For the text-containing cell, return its midpoint in (X, Y) coordinate format. 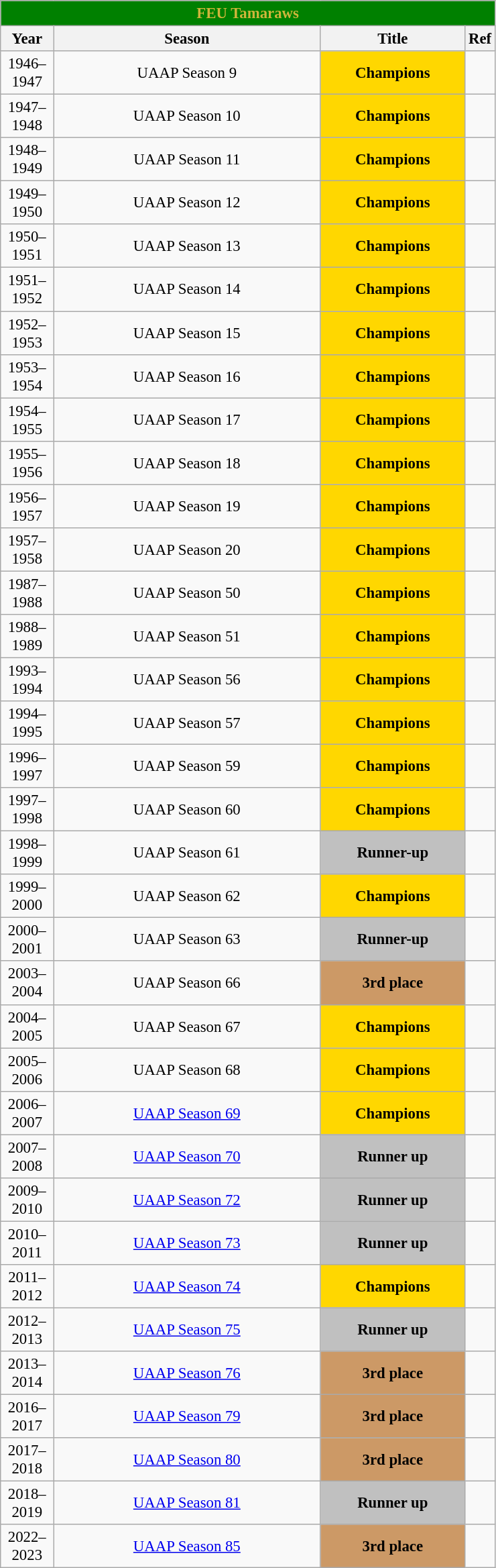
Ref (480, 39)
1994–1995 (27, 723)
2011–2012 (27, 1287)
UAAP Season 66 (187, 984)
UAAP Season 20 (187, 550)
UAAP Season 72 (187, 1200)
1947–1948 (27, 117)
2017–2018 (27, 1460)
2003–2004 (27, 984)
UAAP Season 56 (187, 679)
1996–1997 (27, 766)
UAAP Season 63 (187, 939)
UAAP Season 19 (187, 506)
Season (187, 39)
UAAP Season 12 (187, 203)
2012–2013 (27, 1330)
UAAP Season 50 (187, 593)
UAAP Season 15 (187, 333)
UAAP Season 18 (187, 463)
UAAP Season 62 (187, 896)
UAAP Season 11 (187, 160)
1949–1950 (27, 203)
Year (27, 39)
1951–1952 (27, 290)
Title (393, 39)
UAAP Season 67 (187, 1027)
2018–2019 (27, 1503)
UAAP Season 76 (187, 1373)
UAAP Season 81 (187, 1503)
1957–1958 (27, 550)
UAAP Season 14 (187, 290)
2007–2008 (27, 1157)
2010–2011 (27, 1243)
1956–1957 (27, 506)
1993–1994 (27, 679)
1950–1951 (27, 246)
2004–2005 (27, 1027)
2009–2010 (27, 1200)
FEU Tamaraws (248, 13)
UAAP Season 57 (187, 723)
1997–1998 (27, 809)
1988–1989 (27, 636)
UAAP Season 75 (187, 1330)
1955–1956 (27, 463)
1952–1953 (27, 333)
UAAP Season 51 (187, 636)
1948–1949 (27, 160)
UAAP Season 68 (187, 1069)
2000–2001 (27, 939)
1998–1999 (27, 853)
1999–2000 (27, 896)
UAAP Season 73 (187, 1243)
2016–2017 (27, 1417)
UAAP Season 70 (187, 1157)
UAAP Season 60 (187, 809)
UAAP Season 16 (187, 376)
UAAP Season 85 (187, 1546)
UAAP Season 10 (187, 117)
UAAP Season 17 (187, 420)
UAAP Season 59 (187, 766)
1987–1988 (27, 593)
UAAP Season 61 (187, 853)
UAAP Season 13 (187, 246)
1946–1947 (27, 72)
UAAP Season 74 (187, 1287)
2013–2014 (27, 1373)
2005–2006 (27, 1069)
1953–1954 (27, 376)
2022–2023 (27, 1546)
UAAP Season 69 (187, 1112)
1954–1955 (27, 420)
2006–2007 (27, 1112)
UAAP Season 79 (187, 1417)
UAAP Season 80 (187, 1460)
UAAP Season 9 (187, 72)
